Capture the cell that displays the provided text and extract its [X, Y] central coordinate. 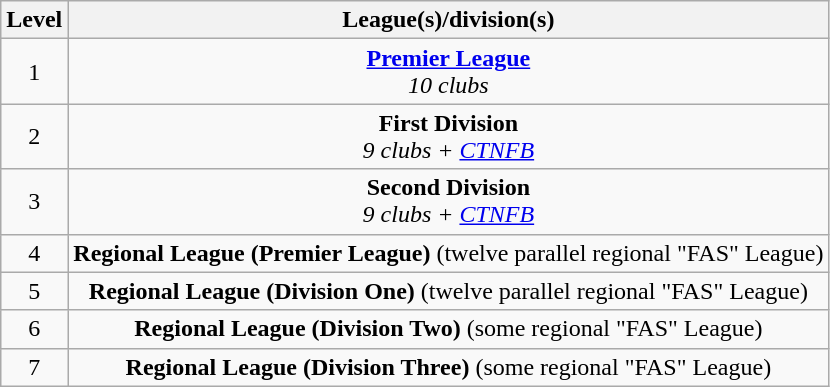
2 [34, 136]
Regional League (Division Two) (some regional "FAS" League) [448, 329]
Level [34, 20]
3 [34, 202]
7 [34, 367]
5 [34, 291]
1 [34, 72]
Regional League (Premier League) (twelve parallel regional "FAS" League) [448, 253]
Regional League (Division One) (twelve parallel regional "FAS" League) [448, 291]
League(s)/division(s) [448, 20]
Premier League10 clubs [448, 72]
4 [34, 253]
Second Division9 clubs + CTNFB [448, 202]
First Division9 clubs + CTNFB [448, 136]
Regional League (Division Three) (some regional "FAS" League) [448, 367]
6 [34, 329]
